Scan for the cell matching the given text and deliver its (X, Y) coordinate at center. 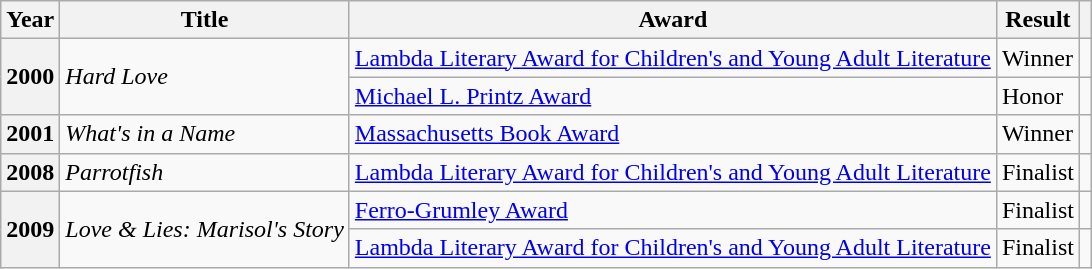
Honor (1038, 96)
What's in a Name (205, 134)
Massachusetts Book Award (672, 134)
Love & Lies: Marisol's Story (205, 229)
2000 (30, 77)
Ferro-Grumley Award (672, 210)
2009 (30, 229)
Award (672, 20)
Year (30, 20)
Hard Love (205, 77)
Michael L. Printz Award (672, 96)
2001 (30, 134)
2008 (30, 172)
Result (1038, 20)
Title (205, 20)
Parrotfish (205, 172)
